Find where the given text appears and provide that cell's center as (X, Y) coordinate. 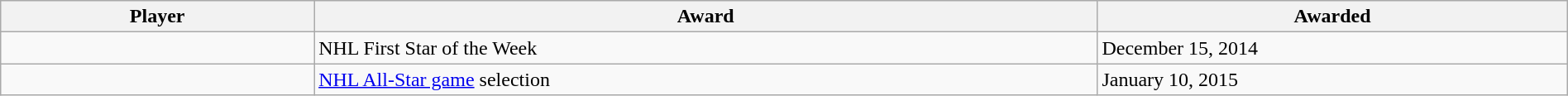
Player (157, 17)
December 15, 2014 (1332, 48)
NHL First Star of the Week (706, 48)
January 10, 2015 (1332, 79)
NHL All-Star game selection (706, 79)
Awarded (1332, 17)
Award (706, 17)
